Locate the cell with the specified text and output its (x, y) center coordinate. 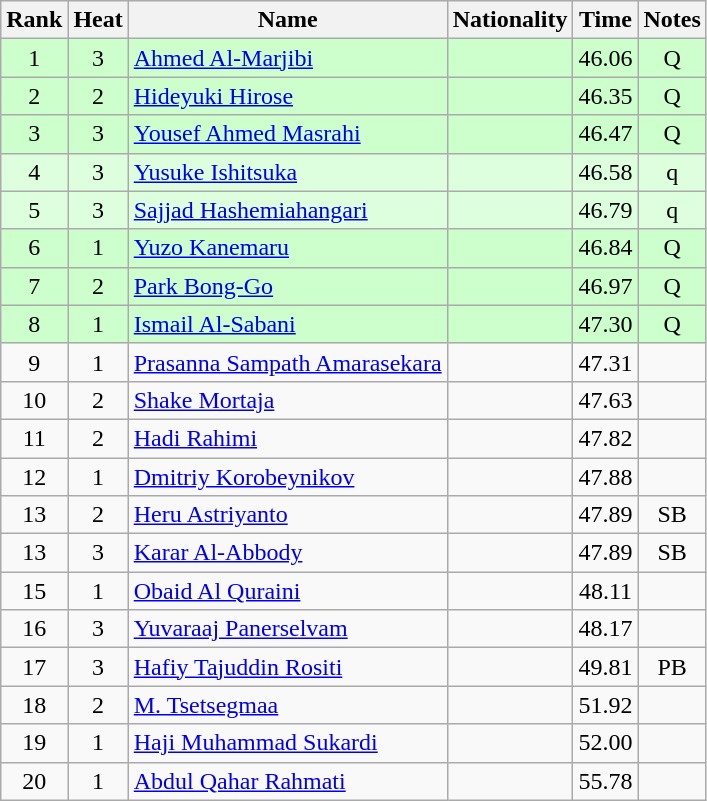
47.30 (606, 324)
Sajjad Hashemiahangari (288, 210)
48.17 (606, 629)
47.63 (606, 400)
Name (288, 20)
Hafiy Tajuddin Rositi (288, 667)
47.88 (606, 477)
Shake Mortaja (288, 400)
Yusuke Ishitsuka (288, 172)
49.81 (606, 667)
46.35 (606, 96)
Obaid Al Quraini (288, 591)
18 (34, 705)
Nationality (510, 20)
Time (606, 20)
9 (34, 362)
7 (34, 286)
46.47 (606, 134)
46.58 (606, 172)
6 (34, 248)
46.79 (606, 210)
20 (34, 781)
8 (34, 324)
55.78 (606, 781)
Yuzo Kanemaru (288, 248)
47.31 (606, 362)
Abdul Qahar Rahmati (288, 781)
Notes (672, 20)
10 (34, 400)
Rank (34, 20)
51.92 (606, 705)
M. Tsetsegmaa (288, 705)
46.84 (606, 248)
46.97 (606, 286)
Hadi Rahimi (288, 438)
Heru Astriyanto (288, 515)
12 (34, 477)
5 (34, 210)
Prasanna Sampath Amarasekara (288, 362)
Yousef Ahmed Masrahi (288, 134)
15 (34, 591)
Haji Muhammad Sukardi (288, 743)
Dmitriy Korobeynikov (288, 477)
Heat (98, 20)
Ismail Al-Sabani (288, 324)
4 (34, 172)
11 (34, 438)
16 (34, 629)
46.06 (606, 58)
47.82 (606, 438)
Hideyuki Hirose (288, 96)
Yuvaraaj Panerselvam (288, 629)
17 (34, 667)
52.00 (606, 743)
48.11 (606, 591)
Park Bong-Go (288, 286)
Ahmed Al-Marjibi (288, 58)
PB (672, 667)
19 (34, 743)
Karar Al-Abbody (288, 553)
